Find where the given text appears and provide that cell's center as [X, Y] coordinate. 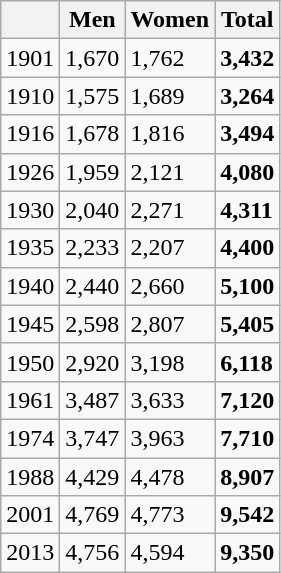
7,710 [248, 438]
2,660 [170, 286]
1945 [30, 324]
1,959 [92, 172]
1926 [30, 172]
9,350 [248, 553]
3,264 [248, 96]
1935 [30, 248]
4,080 [248, 172]
4,478 [170, 477]
3,747 [92, 438]
2013 [30, 553]
4,429 [92, 477]
1940 [30, 286]
2,920 [92, 362]
4,400 [248, 248]
1,670 [92, 58]
1916 [30, 134]
1974 [30, 438]
Men [92, 20]
2,271 [170, 210]
1,689 [170, 96]
6,118 [248, 362]
9,542 [248, 515]
2,440 [92, 286]
3,487 [92, 400]
1,678 [92, 134]
1,575 [92, 96]
1910 [30, 96]
5,405 [248, 324]
1988 [30, 477]
2,207 [170, 248]
4,594 [170, 553]
2,233 [92, 248]
8,907 [248, 477]
5,100 [248, 286]
7,120 [248, 400]
4,773 [170, 515]
Total [248, 20]
2001 [30, 515]
Women [170, 20]
2,598 [92, 324]
2,040 [92, 210]
3,633 [170, 400]
2,121 [170, 172]
2,807 [170, 324]
1,762 [170, 58]
3,494 [248, 134]
4,311 [248, 210]
3,198 [170, 362]
1961 [30, 400]
3,963 [170, 438]
4,769 [92, 515]
1901 [30, 58]
1950 [30, 362]
1930 [30, 210]
1,816 [170, 134]
4,756 [92, 553]
3,432 [248, 58]
